Return the (x, y) coordinate for the center point of the cell that contains the specified text.  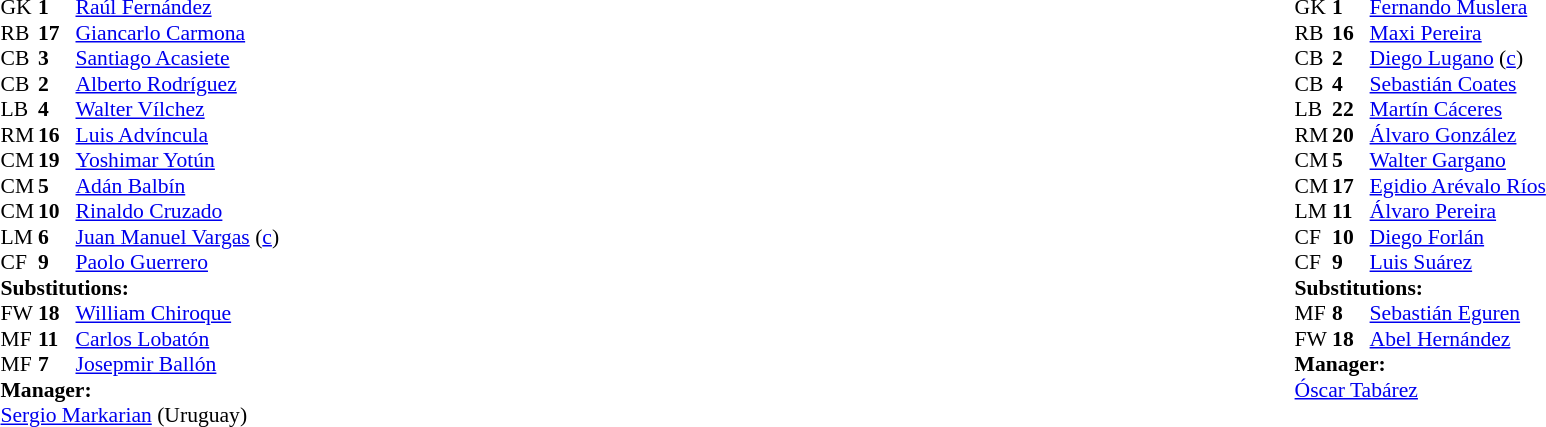
22 (1351, 109)
8 (1351, 313)
19 (57, 161)
3 (57, 59)
Diego Forlán (1458, 237)
Paolo Guerrero (178, 263)
Abel Hernández (1458, 339)
Giancarlo Carmona (178, 33)
Egidio Arévalo Ríos (1458, 186)
7 (57, 365)
6 (57, 237)
Yoshimar Yotún (178, 161)
Diego Lugano (c) (1458, 59)
Josepmir Ballón (178, 365)
Santiago Acasiete (178, 59)
Rinaldo Cruzado (178, 211)
Luis Suárez (1458, 263)
Óscar Tabárez (1420, 390)
Juan Manuel Vargas (c) (178, 237)
William Chiroque (178, 313)
Martín Cáceres (1458, 109)
Maxi Pereira (1458, 33)
Sebastián Eguren (1458, 313)
Walter Vílchez (178, 109)
Walter Gargano (1458, 161)
Álvaro González (1458, 135)
Luis Advíncula (178, 135)
Alberto Rodríguez (178, 84)
Sebastián Coates (1458, 84)
Carlos Lobatón (178, 339)
20 (1351, 135)
Adán Balbín (178, 186)
Álvaro Pereira (1458, 211)
